Locate the cell with the specified text and output its [X, Y] center coordinate. 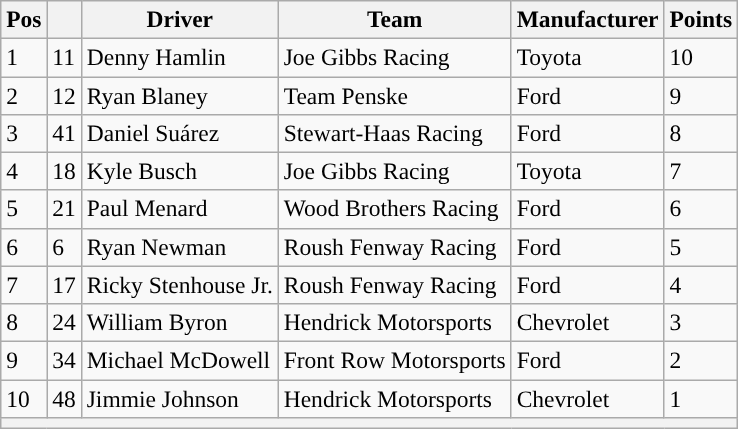
24 [64, 322]
48 [64, 398]
Ricky Stenhouse Jr. [180, 285]
Kyle Busch [180, 171]
William Byron [180, 322]
Team [394, 19]
34 [64, 360]
Front Row Motorsports [394, 360]
Jimmie Johnson [180, 398]
12 [64, 95]
18 [64, 171]
41 [64, 133]
Ryan Blaney [180, 95]
Wood Brothers Racing [394, 209]
Ryan Newman [180, 247]
Paul Menard [180, 209]
17 [64, 285]
Daniel Suárez [180, 133]
11 [64, 57]
Stewart-Haas Racing [394, 133]
Manufacturer [588, 19]
Points [701, 19]
Driver [180, 19]
Team Penske [394, 95]
21 [64, 209]
Pos [24, 19]
Michael McDowell [180, 360]
Denny Hamlin [180, 57]
